Return [X, Y] of the center of cell containing provided text 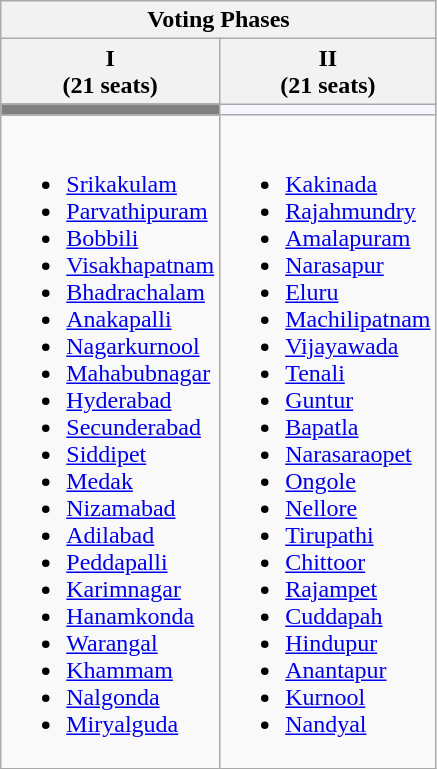
II(21 seats) [328, 72]
I(21 seats) [110, 72]
Voting Phases [218, 20]
